Identify which cell holds the provided text, then report its [X, Y] central coordinate. 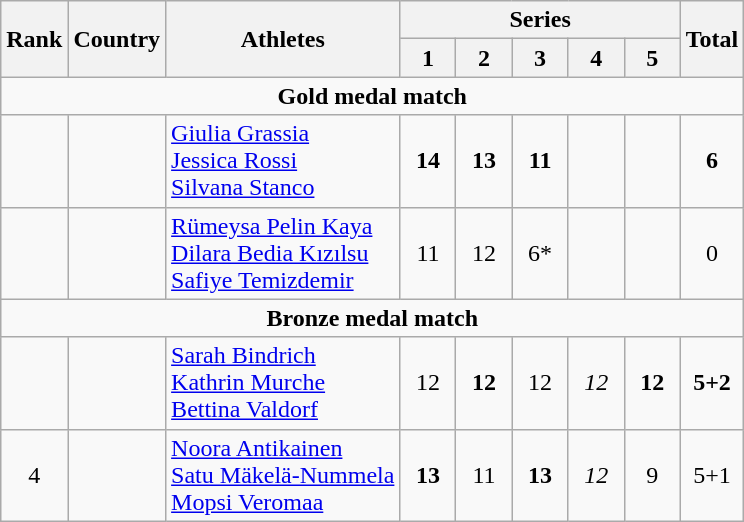
6 [712, 161]
Series [540, 20]
3 [540, 58]
2 [484, 58]
Giulia GrassiaJessica RossiSilvana Stanco [283, 161]
Gold medal match [372, 96]
5 [652, 58]
Rank [34, 39]
9 [652, 475]
6* [540, 253]
Athletes [283, 39]
0 [712, 253]
1 [428, 58]
Rümeysa Pelin KayaDilara Bedia KızılsuSafiye Temizdemir [283, 253]
Country [117, 39]
Sarah BindrichKathrin MurcheBettina Valdorf [283, 383]
5+2 [712, 383]
5+1 [712, 475]
14 [428, 161]
Total [712, 39]
Noora AntikainenSatu Mäkelä-NummelaMopsi Veromaa [283, 475]
Bronze medal match [372, 318]
